Search for the cell housing the specified text and yield its [X, Y] center coordinate. 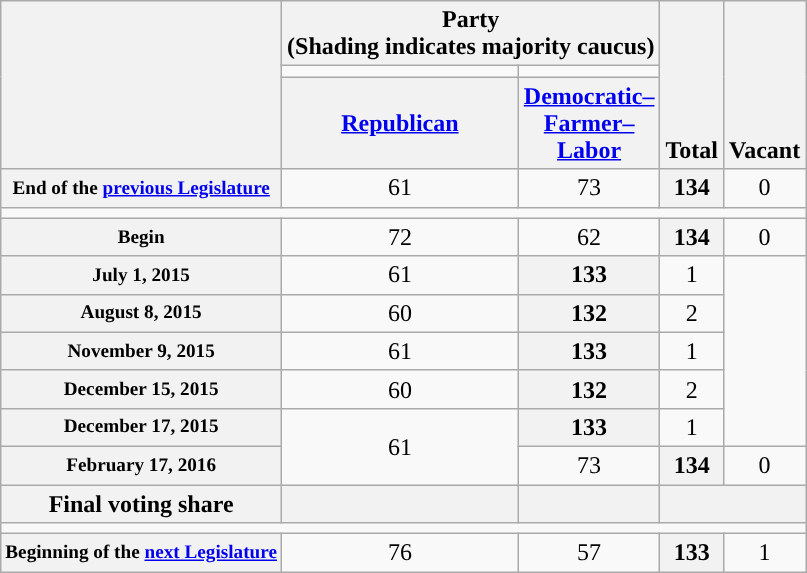
Democratic–Farmer–Labor [589, 123]
February 17, 2016 [142, 465]
Begin [142, 237]
57 [589, 553]
December 15, 2015 [142, 389]
End of the previous Legislature [142, 188]
July 1, 2015 [142, 275]
Final voting share [142, 503]
62 [589, 237]
76 [400, 553]
November 9, 2015 [142, 351]
72 [400, 237]
Beginning of the next Legislature [142, 553]
Republican [400, 123]
Vacant [764, 85]
Total [692, 85]
December 17, 2015 [142, 427]
August 8, 2015 [142, 313]
Party (Shading indicates majority caucus) [471, 34]
